Search for the cell housing the specified text and yield its [X, Y] center coordinate. 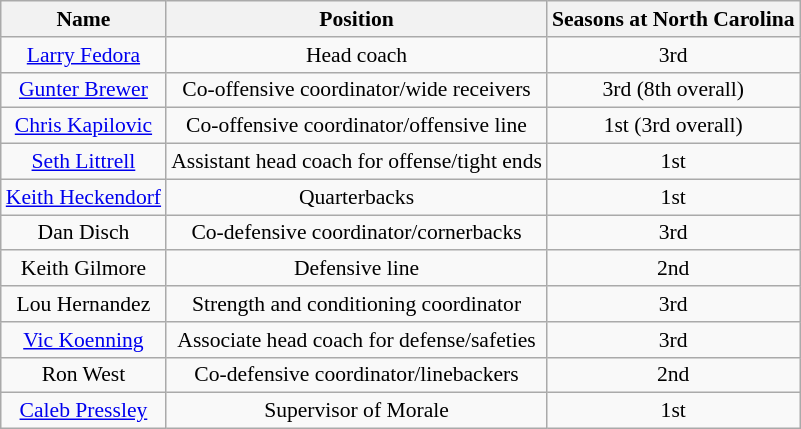
Co-offensive coordinator/offensive line [356, 126]
Strength and conditioning coordinator [356, 304]
Associate head coach for defense/safeties [356, 340]
Keith Heckendorf [84, 197]
Assistant head coach for offense/tight ends [356, 162]
Co-defensive coordinator/cornerbacks [356, 233]
Lou Hernandez [84, 304]
3rd (8th overall) [674, 90]
Keith Gilmore [84, 269]
Ron West [84, 375]
Co-defensive coordinator/linebackers [356, 375]
Gunter Brewer [84, 90]
Name [84, 19]
Caleb Pressley [84, 411]
Quarterbacks [356, 197]
Seth Littrell [84, 162]
Position [356, 19]
Head coach [356, 55]
Supervisor of Morale [356, 411]
Larry Fedora [84, 55]
Chris Kapilovic [84, 126]
1st (3rd overall) [674, 126]
Vic Koenning [84, 340]
Co-offensive coordinator/wide receivers [356, 90]
Defensive line [356, 269]
Seasons at North Carolina [674, 19]
Dan Disch [84, 233]
